Pinpoint the cell where the given text exists, returning its (x, y) midpoint coordinate. 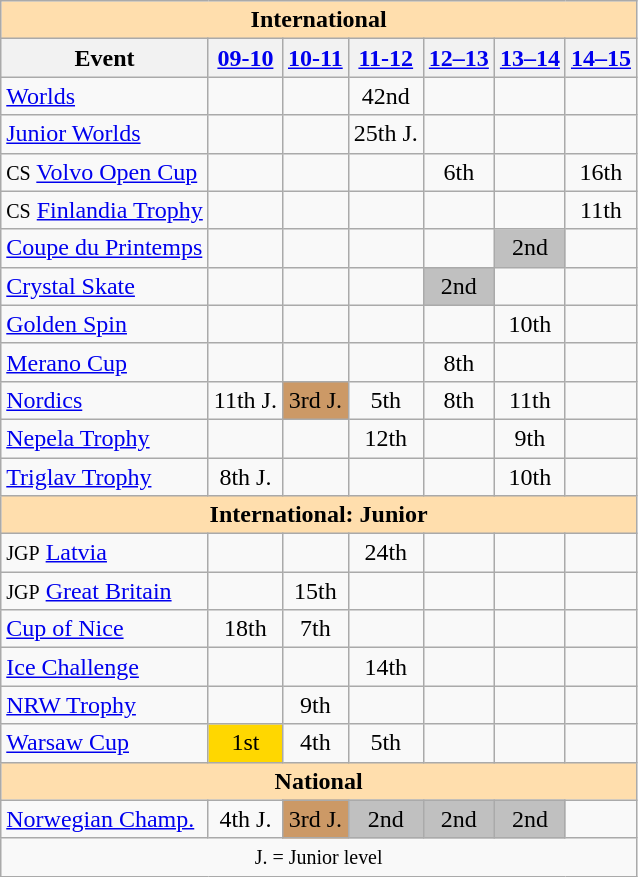
09-10 (245, 58)
Warsaw Cup (105, 743)
4th J. (245, 819)
Norwegian Champ. (105, 819)
Nepela Trophy (105, 438)
Coupe du Printemps (105, 248)
18th (245, 629)
8th J. (245, 477)
JGP Latvia (105, 553)
Triglav Trophy (105, 477)
Merano Cup (105, 362)
NRW Trophy (105, 705)
12–13 (458, 58)
Worlds (105, 96)
25th J. (386, 134)
Golden Spin (105, 324)
6th (458, 172)
Event (105, 58)
Nordics (105, 400)
International (319, 20)
JGP Great Britain (105, 591)
CS Finlandia Trophy (105, 210)
10-11 (315, 58)
Cup of Nice (105, 629)
16th (600, 172)
Junior Worlds (105, 134)
CS Volvo Open Cup (105, 172)
4th (315, 743)
11th J. (245, 400)
14–15 (600, 58)
1st (245, 743)
42nd (386, 96)
International: Junior (319, 515)
15th (315, 591)
Crystal Skate (105, 286)
7th (315, 629)
12th (386, 438)
National (319, 781)
13–14 (530, 58)
Ice Challenge (105, 667)
14th (386, 667)
J. = Junior level (319, 857)
11-12 (386, 58)
24th (386, 553)
